Search for the cell housing the specified text and yield its [X, Y] center coordinate. 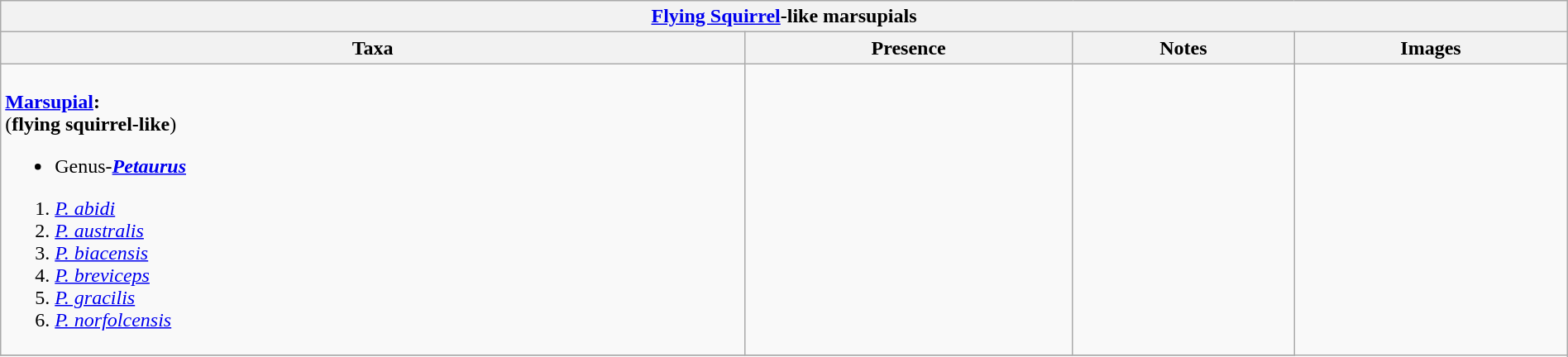
Taxa [373, 48]
Notes [1183, 48]
Images [1431, 48]
Marsupial:(flying squirrel-like)Genus-PetaurusP. abidiP. australisP. biacensisP. brevicepsP. gracilisP. norfolcensis [373, 210]
Flying Squirrel-like marsupials [784, 17]
Presence [908, 48]
